Return [X, Y] of the center of cell containing provided text 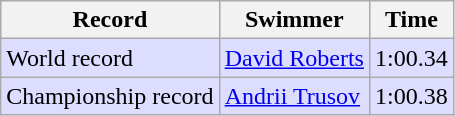
Time [411, 20]
World record [110, 58]
Championship record [110, 96]
1:00.34 [411, 58]
Andrii Trusov [294, 96]
1:00.38 [411, 96]
Swimmer [294, 20]
David Roberts [294, 58]
Record [110, 20]
